Locate the cell with the specified text and output its (x, y) center coordinate. 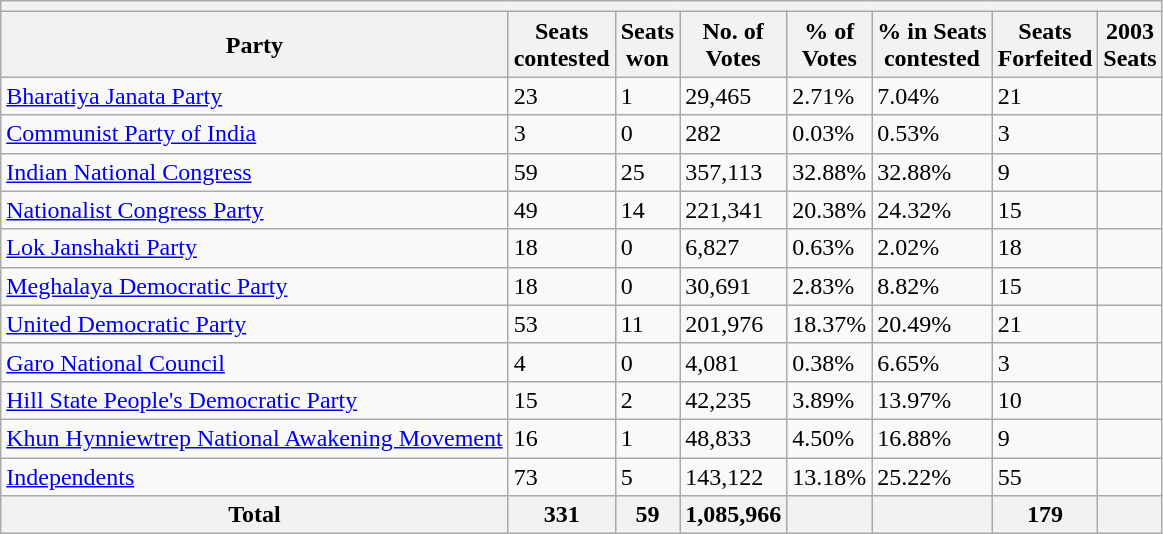
14 (647, 210)
0.53% (932, 134)
2.83% (830, 286)
SeatsForfeited (1045, 44)
282 (734, 134)
5 (647, 477)
4.50% (830, 438)
Bharatiya Janata Party (254, 96)
2.71% (830, 96)
25.22% (932, 477)
0.03% (830, 134)
16 (562, 438)
6,827 (734, 248)
Communist Party of India (254, 134)
357,113 (734, 172)
2.02% (932, 248)
11 (647, 324)
16.88% (932, 438)
7.04% (932, 96)
Total (254, 515)
331 (562, 515)
53 (562, 324)
6.65% (932, 362)
73 (562, 477)
201,976 (734, 324)
1,085,966 (734, 515)
221,341 (734, 210)
13.18% (830, 477)
179 (1045, 515)
55 (1045, 477)
4,081 (734, 362)
29,465 (734, 96)
Hill State People's Democratic Party (254, 400)
30,691 (734, 286)
Independents (254, 477)
18.37% (830, 324)
0.38% (830, 362)
48,833 (734, 438)
Seatscontested (562, 44)
20.49% (932, 324)
49 (562, 210)
Seatswon (647, 44)
10 (1045, 400)
United Democratic Party (254, 324)
13.97% (932, 400)
2 (647, 400)
Khun Hynniewtrep National Awakening Movement (254, 438)
3.89% (830, 400)
20.38% (830, 210)
0.63% (830, 248)
42,235 (734, 400)
Meghalaya Democratic Party (254, 286)
Party (254, 44)
% ofVotes (830, 44)
25 (647, 172)
143,122 (734, 477)
24.32% (932, 210)
4 (562, 362)
23 (562, 96)
Garo National Council (254, 362)
Lok Janshakti Party (254, 248)
Indian National Congress (254, 172)
8.82% (932, 286)
2003Seats (1130, 44)
No. ofVotes (734, 44)
% in Seatscontested (932, 44)
Nationalist Congress Party (254, 210)
